From the cell containing the given text, extract its center point as [X, Y] coordinate. 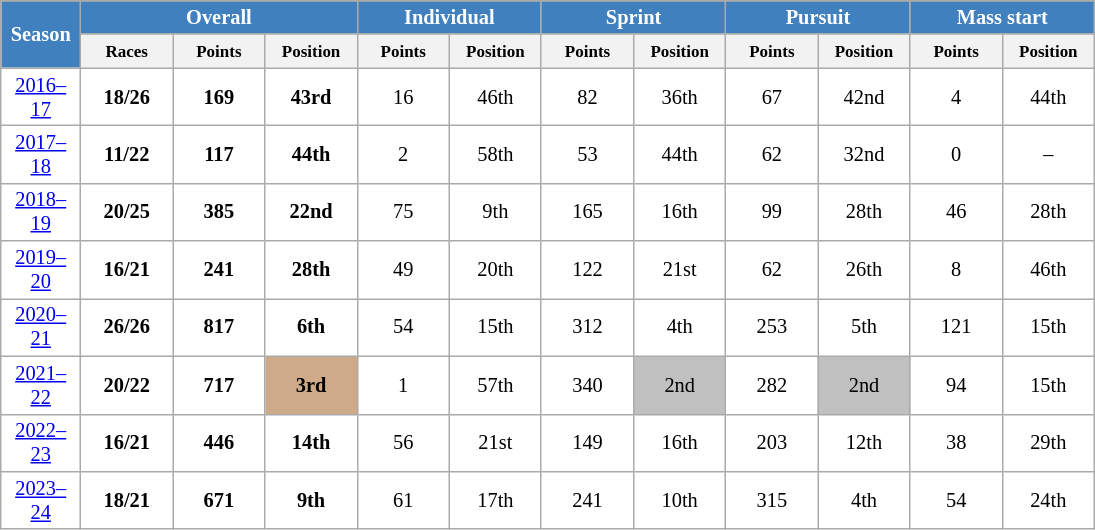
26th [864, 270]
29th [1048, 443]
61 [403, 500]
94 [956, 385]
26/26 [127, 327]
203 [772, 443]
8 [956, 270]
36th [680, 97]
315 [772, 500]
5th [864, 327]
0 [956, 154]
42nd [864, 97]
– [1048, 154]
53 [587, 154]
817 [219, 327]
282 [772, 385]
169 [219, 97]
253 [772, 327]
12th [864, 443]
20/25 [127, 212]
Overall [219, 17]
57th [495, 385]
446 [219, 443]
312 [587, 327]
2019–20 [41, 270]
10th [680, 500]
340 [587, 385]
717 [219, 385]
20/22 [127, 385]
17th [495, 500]
58th [495, 154]
Sprint [633, 17]
56 [403, 443]
2018–19 [41, 212]
99 [772, 212]
18/21 [127, 500]
43rd [311, 97]
38 [956, 443]
165 [587, 212]
6th [311, 327]
24th [1048, 500]
Individual [449, 17]
4 [956, 97]
32nd [864, 154]
117 [219, 154]
121 [956, 327]
46 [956, 212]
67 [772, 97]
11/22 [127, 154]
2 [403, 154]
20th [495, 270]
2021–22 [41, 385]
Pursuit [818, 17]
49 [403, 270]
2020–21 [41, 327]
1 [403, 385]
Races [127, 51]
2017–18 [41, 154]
75 [403, 212]
3rd [311, 385]
122 [587, 270]
18/26 [127, 97]
Mass start [1002, 17]
16 [403, 97]
Season [41, 34]
385 [219, 212]
2023–24 [41, 500]
22nd [311, 212]
2016–17 [41, 97]
2022–23 [41, 443]
149 [587, 443]
671 [219, 500]
82 [587, 97]
14th [311, 443]
